Output the (x, y) coordinate of the center of the cell containing the given text.  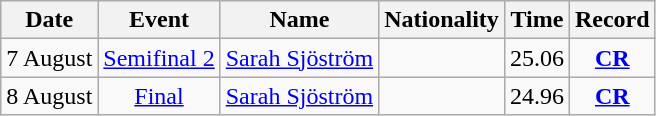
24.96 (536, 96)
Date (50, 20)
Record (612, 20)
Name (299, 20)
Semifinal 2 (159, 58)
7 August (50, 58)
Event (159, 20)
Nationality (442, 20)
Time (536, 20)
Final (159, 96)
8 August (50, 96)
25.06 (536, 58)
